Capture the cell that displays the provided text and extract its [X, Y] central coordinate. 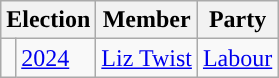
Member [147, 20]
Liz Twist [147, 58]
Election [48, 20]
2024 [56, 58]
Labour [237, 58]
Party [237, 20]
